Output the [x, y] coordinate of the center of the cell containing the given text.  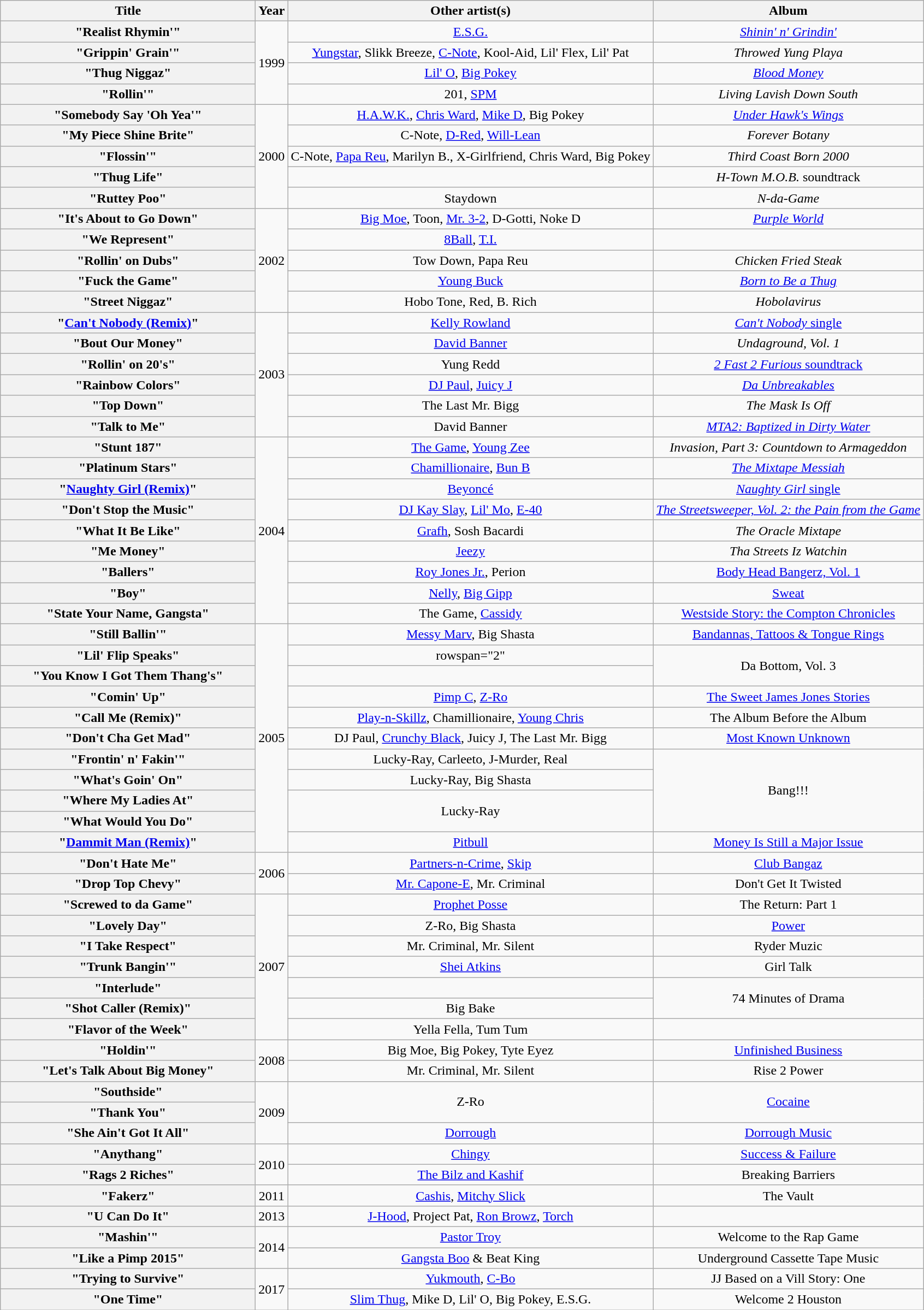
Chicken Fried Steak [789, 260]
2013 [272, 1216]
J-Hood, Project Pat, Ron Browz, Torch [471, 1216]
Album [789, 11]
"What Would You Do" [128, 821]
"Rollin' on Dubs" [128, 260]
"Dammit Man (Remix)" [128, 842]
"Thank You" [128, 1112]
Chamillionaire, Bun B [471, 468]
"Where My Ladies At" [128, 801]
"Platinum Stars" [128, 468]
8Ball, T.I. [471, 239]
"Let's Talk About Big Money" [128, 1071]
"Lovely Day" [128, 926]
"Mashin'" [128, 1237]
"It's About to Go Down" [128, 218]
Forever Botany [789, 135]
Under Hawk's Wings [789, 115]
"Trying to Survive" [128, 1279]
Don't Get It Twisted [789, 884]
Beyoncé [471, 489]
Breaking Barriers [789, 1175]
Staydown [471, 198]
"Don't Hate Me" [128, 863]
Mr. Capone-E, Mr. Criminal [471, 884]
Throwed Yung Playa [789, 52]
"Drop Top Chevy" [128, 884]
"Bout Our Money" [128, 343]
Ryder Muzic [789, 946]
Cashis, Mitchy Slick [471, 1195]
Nelly, Big Gipp [471, 592]
Da Bottom, Vol. 3 [789, 666]
The Bilz and Kashif [471, 1175]
"Trunk Bangin'" [128, 967]
C-Note, D-Red, Will-Lean [471, 135]
Z-Ro, Big Shasta [471, 926]
"State Your Name, Gangsta" [128, 614]
Yungstar, Slikk Breeze, C-Note, Kool-Aid, Lil' Flex, Lil' Pat [471, 52]
The Sweet James Jones Stories [789, 697]
Power [789, 926]
Born to Be a Thug [789, 281]
Cocaine [789, 1102]
"Boy" [128, 592]
The Oracle Mixtape [789, 530]
"I Take Respect" [128, 946]
Lucky-Ray [471, 811]
Yella Fella, Tum Tum [471, 1029]
Partners-n-Crime, Skip [471, 863]
Shei Atkins [471, 967]
"Screwed to da Game" [128, 904]
"Still Ballin'" [128, 635]
H-Town M.O.B. soundtrack [789, 177]
2003 [272, 375]
The Game, Cassidy [471, 614]
Lil' O, Big Pokey [471, 73]
Most Known Unknown [789, 738]
Other artist(s) [471, 11]
74 Minutes of Drama [789, 998]
2008 [272, 1060]
"Don't Stop the Music" [128, 509]
The Last Mr. Bigg [471, 406]
"Thug Life" [128, 177]
"Southside" [128, 1092]
"Stunt 187" [128, 447]
H.A.W.K., Chris Ward, Mike D, Big Pokey [471, 115]
"Ballers" [128, 572]
Sweat [789, 592]
"Holdin'" [128, 1050]
"Flavor of the Week" [128, 1029]
2006 [272, 873]
Big Moe, Toon, Mr. 3-2, D-Gotti, Noke D [471, 218]
"U Can Do It" [128, 1216]
N-da-Game [789, 198]
Girl Talk [789, 967]
Lucky-Ray, Big Shasta [471, 780]
Club Bangaz [789, 863]
"What It Be Like" [128, 530]
Big Moe, Big Pokey, Tyte Eyez [471, 1050]
The Album Before the Album [789, 718]
Pitbull [471, 842]
"Like a Pimp 2015" [128, 1258]
Play-n-Skillz, Chamillionaire, Young Chris [471, 718]
Dorrough [471, 1133]
"Anythang" [128, 1154]
"One Time" [128, 1300]
Bandannas, Tattoos & Tongue Rings [789, 635]
Tow Down, Papa Reu [471, 260]
"Comin' Up" [128, 697]
1999 [272, 63]
MTA2: Baptized in Dirty Water [789, 426]
"Call Me (Remix)" [128, 718]
"Fakerz" [128, 1195]
Shinin' n' Grindin' [789, 32]
"She Ain't Got It All" [128, 1133]
Z-Ro [471, 1102]
The Vault [789, 1195]
C-Note, Papa Reu, Marilyn B., X-Girlfriend, Chris Ward, Big Pokey [471, 156]
2 Fast 2 Furious soundtrack [789, 364]
Grafh, Sosh Bacardi [471, 530]
Naughty Girl single [789, 489]
2014 [272, 1247]
Underground Cassette Tape Music [789, 1258]
Pastor Troy [471, 1237]
Dorrough Music [789, 1133]
"Naughty Girl (Remix)" [128, 489]
Pimp C, Z-Ro [471, 697]
DJ Kay Slay, Lil' Mo, E-40 [471, 509]
"Don't Cha Get Mad" [128, 738]
"My Piece Shine Brite" [128, 135]
"Rainbow Colors" [128, 385]
"Top Down" [128, 406]
2011 [272, 1195]
"Talk to Me" [128, 426]
The Mixtape Messiah [789, 468]
Jeezy [471, 551]
Invasion, Part 3: Countdown to Armageddon [789, 447]
2005 [272, 738]
2017 [272, 1289]
Unfinished Business [789, 1050]
The Return: Part 1 [789, 904]
Prophet Posse [471, 904]
2004 [272, 531]
2010 [272, 1164]
"Me Money" [128, 551]
2000 [272, 156]
Hobolavirus [789, 302]
E.S.G. [471, 32]
"Somebody Say 'Oh Yea'" [128, 115]
Welcome to the Rap Game [789, 1237]
Chingy [471, 1154]
Year [272, 11]
Success & Failure [789, 1154]
Can't Nobody single [789, 323]
2002 [272, 260]
"We Represent" [128, 239]
Da Unbreakables [789, 385]
Hobo Tone, Red, B. Rich [471, 302]
"Interlude" [128, 988]
"Can't Nobody (Remix)" [128, 323]
JJ Based on a Vill Story: One [789, 1279]
Young Buck [471, 281]
201, SPM [471, 94]
Living Lavish Down South [789, 94]
Lucky-Ray, Carleeto, J-Murder, Real [471, 759]
"Rollin' on 20's" [128, 364]
Rise 2 Power [789, 1071]
Kelly Rowland [471, 323]
Purple World [789, 218]
DJ Paul, Crunchy Black, Juicy J, The Last Mr. Bigg [471, 738]
Title [128, 11]
"What's Goin' On" [128, 780]
"Shot Caller (Remix)" [128, 1009]
Third Coast Born 2000 [789, 156]
Slim Thug, Mike D, Lil' O, Big Pokey, E.S.G. [471, 1300]
"Thug Niggaz" [128, 73]
Undaground, Vol. 1 [789, 343]
Messy Marv, Big Shasta [471, 635]
Body Head Bangerz, Vol. 1 [789, 572]
"Grippin' Grain'" [128, 52]
Blood Money [789, 73]
Westside Story: the Compton Chronicles [789, 614]
2007 [272, 967]
rowspan="2" [471, 655]
2009 [272, 1112]
"Rollin'" [128, 94]
"Street Niggaz" [128, 302]
The Mask Is Off [789, 406]
"Fuck the Game" [128, 281]
The Streetsweeper, Vol. 2: the Pain from the Game [789, 509]
"Frontin' n' Fakin'" [128, 759]
"Flossin'" [128, 156]
Gangsta Boo & Beat King [471, 1258]
Welcome 2 Houston [789, 1300]
Big Bake [471, 1009]
"Lil' Flip Speaks" [128, 655]
"Realist Rhymin'" [128, 32]
"Ruttey Poo" [128, 198]
DJ Paul, Juicy J [471, 385]
Roy Jones Jr., Perion [471, 572]
Yung Redd [471, 364]
"Rags 2 Riches" [128, 1175]
Tha Streets Iz Watchin [789, 551]
Money Is Still a Major Issue [789, 842]
The Game, Young Zee [471, 447]
Bang!!! [789, 790]
Yukmouth, C-Bo [471, 1279]
"You Know I Got Them Thang's" [128, 676]
